Output the [X, Y] coordinate of the center of the cell containing the given text.  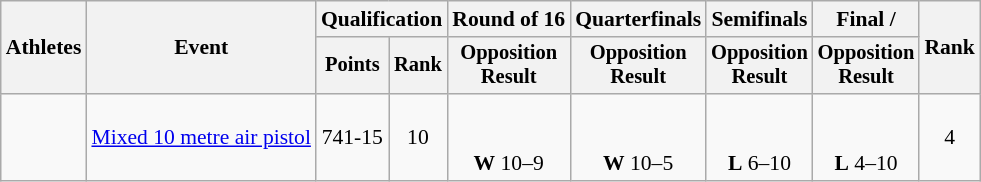
Qualification [382, 19]
4 [950, 138]
L 4–10 [866, 138]
Final / [866, 19]
W 10–5 [638, 138]
Points [352, 66]
741-15 [352, 138]
Round of 16 [508, 19]
Mixed 10 metre air pistol [201, 138]
L 6–10 [760, 138]
Semifinals [760, 19]
W 10–9 [508, 138]
Athletes [44, 48]
Quarterfinals [638, 19]
10 [418, 138]
Event [201, 48]
